Provide the [X, Y] coordinate of the cell's center where the given text is located.  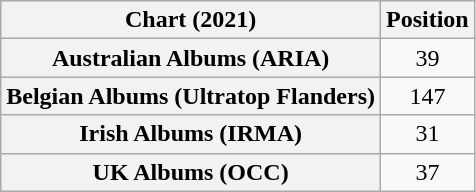
37 [428, 172]
Position [428, 20]
39 [428, 58]
147 [428, 96]
31 [428, 134]
Irish Albums (IRMA) [191, 134]
Chart (2021) [191, 20]
UK Albums (OCC) [191, 172]
Australian Albums (ARIA) [191, 58]
Belgian Albums (Ultratop Flanders) [191, 96]
